Scan for the cell matching the given text and deliver its (x, y) coordinate at center. 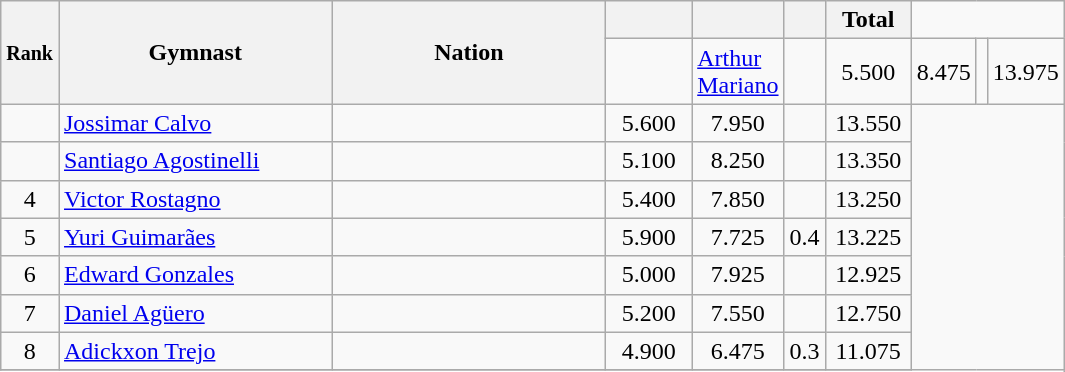
7 (30, 313)
12.925 (868, 275)
6 (30, 275)
5.000 (649, 275)
11.075 (868, 351)
8.250 (738, 161)
0.4 (804, 237)
Arthur Mariano (738, 72)
13.550 (868, 123)
7.550 (738, 313)
13.225 (868, 237)
6.475 (738, 351)
Santiago Agostinelli (195, 161)
4.900 (649, 351)
Edward Gonzales (195, 275)
Jossimar Calvo (195, 123)
5.900 (649, 237)
5.500 (868, 72)
Adickxon Trejo (195, 351)
4 (30, 199)
7.950 (738, 123)
0.3 (804, 351)
13.350 (868, 161)
12.750 (868, 313)
5.400 (649, 199)
8.475 (944, 72)
8 (30, 351)
7.725 (738, 237)
13.250 (868, 199)
7.850 (738, 199)
7.925 (738, 275)
13.975 (1026, 72)
Victor Rostagno (195, 199)
Yuri Guimarães (195, 237)
Nation (469, 52)
5.200 (649, 313)
5.600 (649, 123)
5 (30, 237)
5.100 (649, 161)
Gymnast (195, 52)
Rank (30, 52)
Daniel Agüero (195, 313)
Total (868, 20)
